Extract the [X, Y] coordinate from the center of the cell holding the provided text.  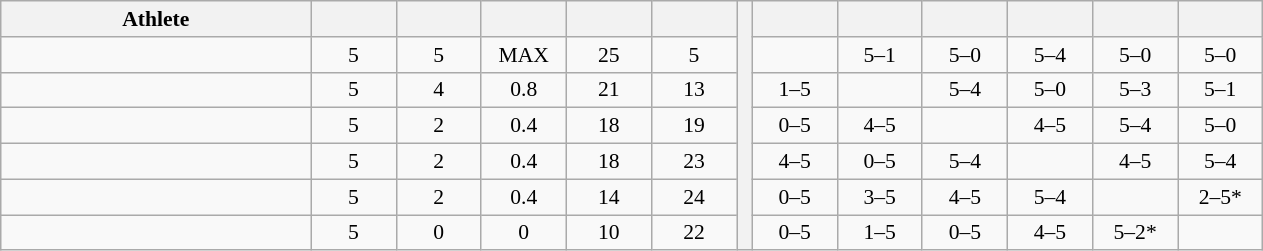
23 [694, 162]
3–5 [880, 197]
24 [694, 197]
Athlete [156, 19]
21 [608, 90]
19 [694, 126]
4 [438, 90]
0.8 [524, 90]
13 [694, 90]
25 [608, 55]
MAX [524, 55]
14 [608, 197]
5–2* [1136, 233]
2–5* [1220, 197]
10 [608, 233]
22 [694, 233]
5–3 [1136, 90]
